For the text-containing cell, return its midpoint in (x, y) coordinate format. 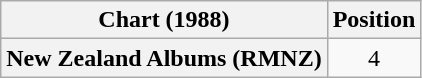
Position (374, 20)
New Zealand Albums (RMNZ) (164, 58)
Chart (1988) (164, 20)
4 (374, 58)
